Determine the (X, Y) coordinate at the center of the cell enclosing the given text.  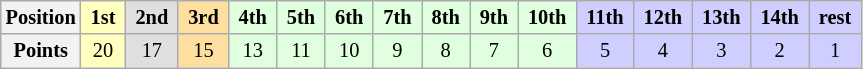
13 (253, 51)
13th (721, 17)
8 (446, 51)
Position (41, 17)
7 (494, 51)
rest (835, 17)
2 (779, 51)
6 (547, 51)
17 (152, 51)
4th (253, 17)
20 (104, 51)
10th (547, 17)
10 (349, 51)
14th (779, 17)
7th (397, 17)
Points (41, 51)
3rd (203, 17)
5 (604, 51)
1st (104, 17)
3 (721, 51)
1 (835, 51)
11 (301, 51)
12th (663, 17)
9 (397, 51)
9th (494, 17)
5th (301, 17)
11th (604, 17)
6th (349, 17)
15 (203, 51)
2nd (152, 17)
8th (446, 17)
4 (663, 51)
